For the text-containing cell, return its midpoint in (X, Y) coordinate format. 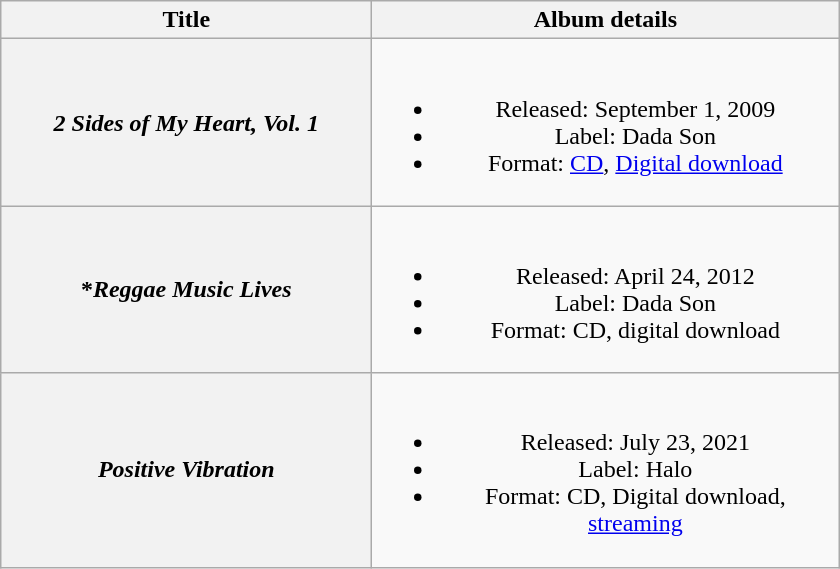
Positive Vibration (186, 470)
Album details (606, 20)
Released: April 24, 2012Label: Dada SonFormat: CD, digital download (606, 290)
*Reggae Music Lives (186, 290)
Released: September 1, 2009Label: Dada SonFormat: CD, Digital download (606, 122)
Title (186, 20)
2 Sides of My Heart, Vol. 1 (186, 122)
Released: July 23, 2021Label: HaloFormat: CD, Digital download, streaming (606, 470)
